Determine the (X, Y) coordinate at the center of the cell enclosing the given text.  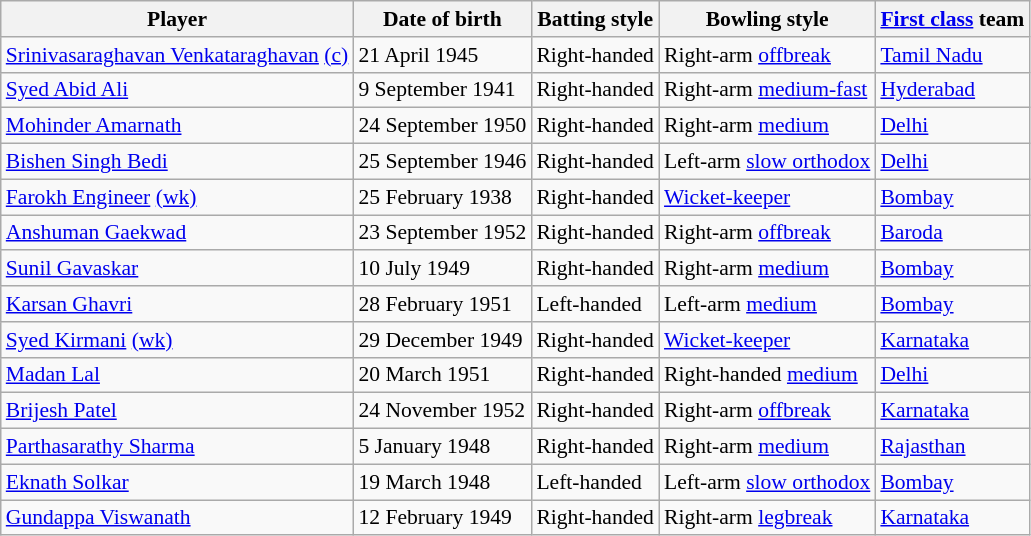
Right-arm legbreak (767, 518)
21 April 1945 (442, 55)
Baroda (952, 233)
9 September 1941 (442, 90)
Tamil Nadu (952, 55)
25 February 1938 (442, 197)
23 September 1952 (442, 233)
Batting style (595, 19)
Sunil Gavaskar (178, 269)
Madan Lal (178, 375)
24 November 1952 (442, 411)
Right-handed medium (767, 375)
First class team (952, 19)
Eknath Solkar (178, 482)
Player (178, 19)
25 September 1946 (442, 162)
20 March 1951 (442, 375)
Right-arm medium-fast (767, 90)
10 July 1949 (442, 269)
Brijesh Patel (178, 411)
Farokh Engineer (wk) (178, 197)
5 January 1948 (442, 447)
Rajasthan (952, 447)
Anshuman Gaekwad (178, 233)
Bowling style (767, 19)
12 February 1949 (442, 518)
Bishen Singh Bedi (178, 162)
24 September 1950 (442, 126)
19 March 1948 (442, 482)
29 December 1949 (442, 340)
Date of birth (442, 19)
28 February 1951 (442, 304)
Syed Kirmani (wk) (178, 340)
Mohinder Amarnath (178, 126)
Parthasarathy Sharma (178, 447)
Left-arm medium (767, 304)
Syed Abid Ali (178, 90)
Hyderabad (952, 90)
Karsan Ghavri (178, 304)
Srinivasaraghavan Venkataraghavan (c) (178, 55)
Gundappa Viswanath (178, 518)
